Return the [X, Y] coordinate for the center point of the cell that contains the specified text.  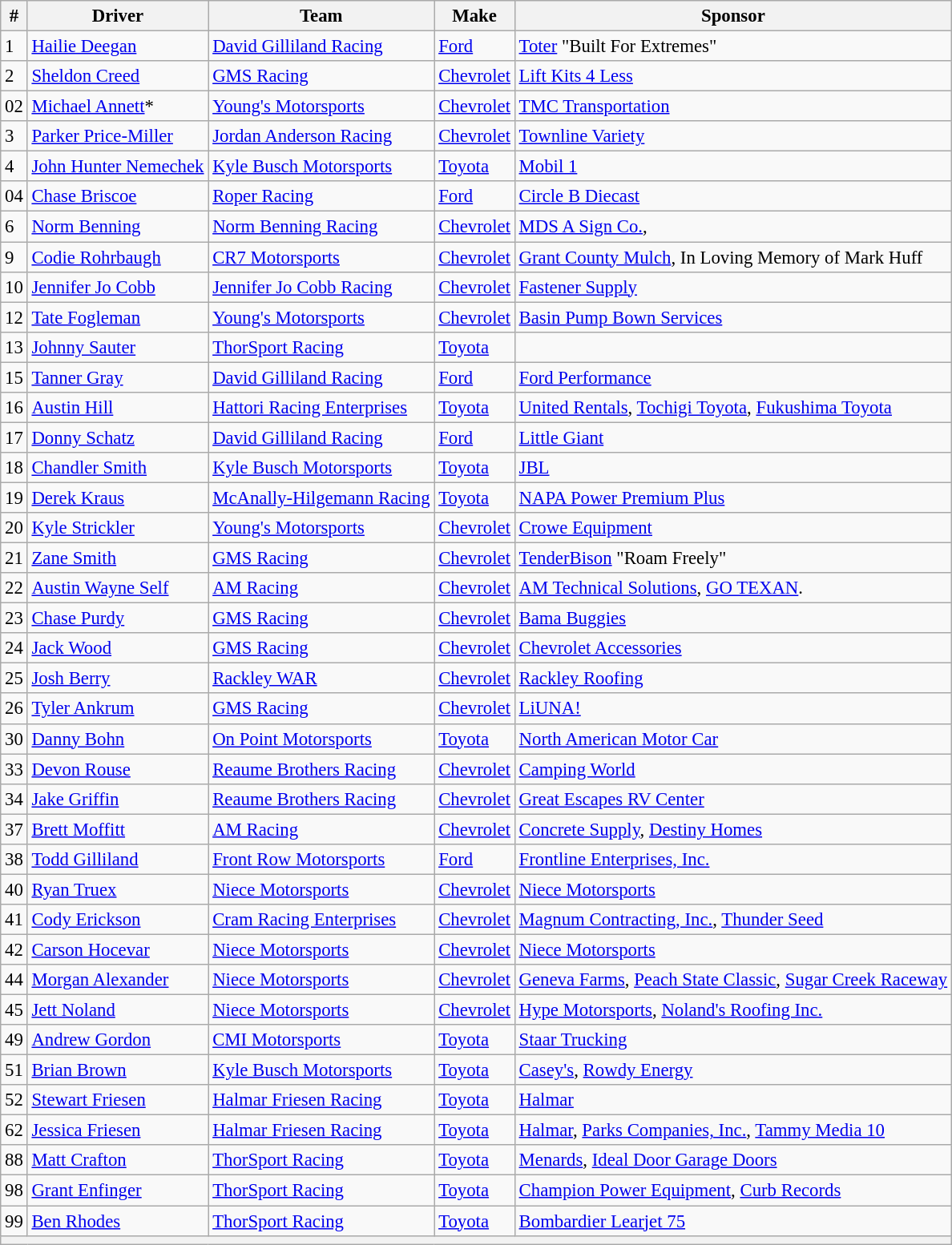
Champion Power Equipment, Curb Records [732, 1191]
Jake Griffin [118, 799]
Morgan Alexander [118, 980]
10 [14, 287]
Bombardier Learjet 75 [732, 1221]
22 [14, 588]
Magnum Contracting, Inc., Thunder Seed [732, 920]
Johnny Sauter [118, 347]
Hattori Racing Enterprises [321, 408]
LiUNA! [732, 709]
44 [14, 980]
Staar Trucking [732, 1040]
Rackley Roofing [732, 679]
99 [14, 1221]
Halmar [732, 1100]
21 [14, 558]
Menards, Ideal Door Garage Doors [732, 1161]
41 [14, 920]
TMC Transportation [732, 107]
Frontline Enterprises, Inc. [732, 860]
88 [14, 1161]
Lift Kits 4 Less [732, 76]
Great Escapes RV Center [732, 799]
19 [14, 498]
Front Row Motorsports [321, 860]
Norm Benning Racing [321, 227]
Todd Gilliland [118, 860]
Basin Pump Bown Services [732, 317]
42 [14, 949]
Michael Annett* [118, 107]
3 [14, 136]
Hailie Deegan [118, 46]
John Hunter Nemechek [118, 167]
37 [14, 829]
Stewart Friesen [118, 1100]
Josh Berry [118, 679]
Jett Noland [118, 1010]
Brett Moffitt [118, 829]
Brian Brown [118, 1070]
Chandler Smith [118, 468]
North American Motor Car [732, 739]
15 [14, 377]
Team [321, 16]
Danny Bohn [118, 739]
Toter "Built For Extremes" [732, 46]
Roper Racing [321, 196]
62 [14, 1130]
33 [14, 769]
TenderBison "Roam Freely" [732, 558]
40 [14, 889]
1 [14, 46]
Driver [118, 16]
25 [14, 679]
18 [14, 468]
Jessica Friesen [118, 1130]
98 [14, 1191]
13 [14, 347]
16 [14, 408]
Jack Wood [118, 648]
Parker Price-Miller [118, 136]
JBL [732, 468]
51 [14, 1070]
Casey's, Rowdy Energy [732, 1070]
Make [474, 16]
Sponsor [732, 16]
Andrew Gordon [118, 1040]
Austin Wayne Self [118, 588]
26 [14, 709]
Ford Performance [732, 377]
Crowe Equipment [732, 528]
Grant County Mulch, In Loving Memory of Mark Huff [732, 257]
NAPA Power Premium Plus [732, 498]
Camping World [732, 769]
45 [14, 1010]
2 [14, 76]
Concrete Supply, Destiny Homes [732, 829]
Jordan Anderson Racing [321, 136]
Rackley WAR [321, 679]
Halmar, Parks Companies, Inc., Tammy Media 10 [732, 1130]
Fastener Supply [732, 287]
6 [14, 227]
On Point Motorsports [321, 739]
Norm Benning [118, 227]
AM Technical Solutions, GO TEXAN. [732, 588]
McAnally-Hilgemann Racing [321, 498]
20 [14, 528]
Cody Erickson [118, 920]
04 [14, 196]
38 [14, 860]
Jennifer Jo Cobb [118, 287]
CR7 Motorsports [321, 257]
# [14, 16]
30 [14, 739]
9 [14, 257]
Zane Smith [118, 558]
17 [14, 437]
Grant Enfinger [118, 1191]
Mobil 1 [732, 167]
CMI Motorsports [321, 1040]
12 [14, 317]
52 [14, 1100]
Matt Crafton [118, 1161]
Derek Kraus [118, 498]
23 [14, 618]
Jennifer Jo Cobb Racing [321, 287]
Hype Motorsports, Noland's Roofing Inc. [732, 1010]
Chevrolet Accessories [732, 648]
Austin Hill [118, 408]
Codie Rohrbaugh [118, 257]
Chase Purdy [118, 618]
United Rentals, Tochigi Toyota, Fukushima Toyota [732, 408]
24 [14, 648]
Chase Briscoe [118, 196]
Circle B Diecast [732, 196]
Kyle Strickler [118, 528]
Sheldon Creed [118, 76]
Carson Hocevar [118, 949]
Donny Schatz [118, 437]
Ryan Truex [118, 889]
Little Giant [732, 437]
MDS A Sign Co., [732, 227]
Bama Buggies [732, 618]
49 [14, 1040]
Devon Rouse [118, 769]
Ben Rhodes [118, 1221]
34 [14, 799]
Townline Variety [732, 136]
Geneva Farms, Peach State Classic, Sugar Creek Raceway [732, 980]
02 [14, 107]
Cram Racing Enterprises [321, 920]
Tanner Gray [118, 377]
4 [14, 167]
Tate Fogleman [118, 317]
Tyler Ankrum [118, 709]
